Scan for the cell matching the given text and deliver its [x, y] coordinate at center. 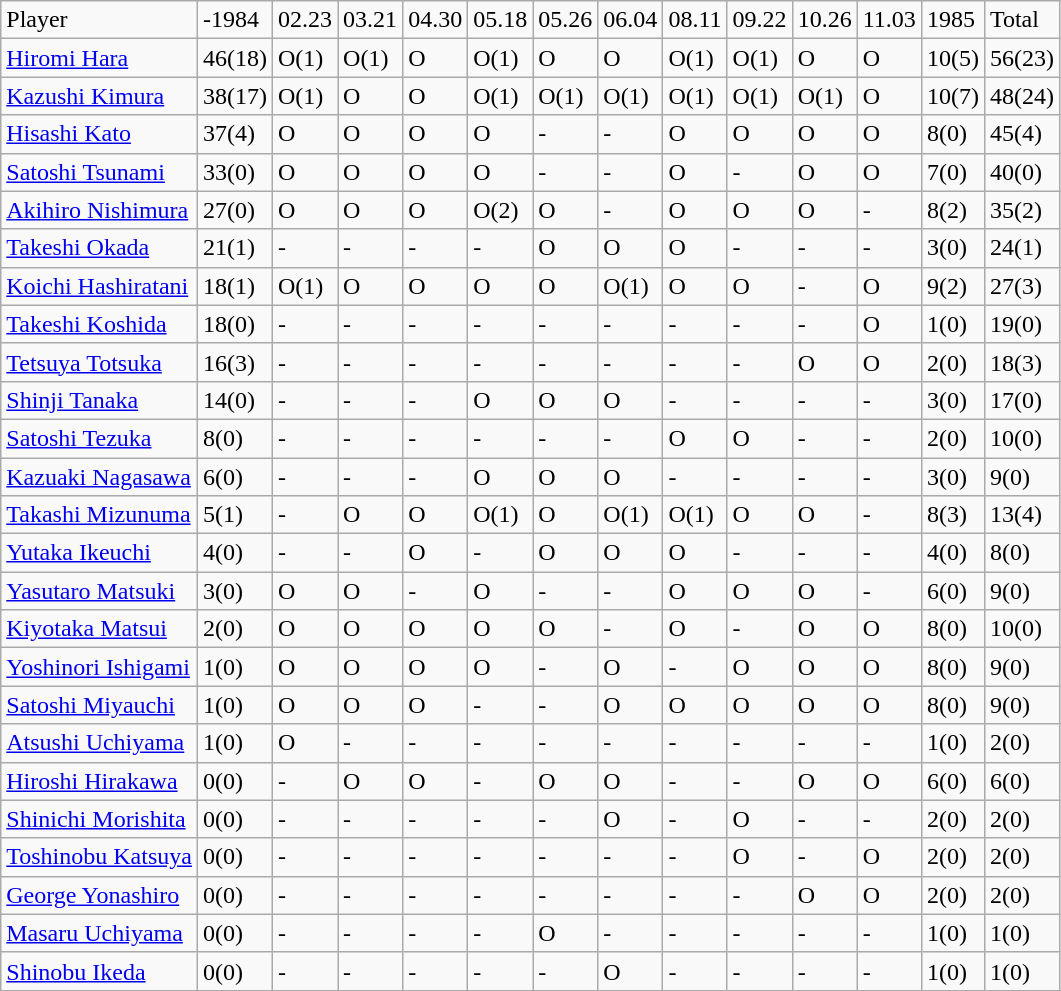
21(1) [234, 248]
Kazushi Kimura [100, 96]
Takeshi Okada [100, 248]
56(23) [1022, 58]
10(7) [952, 96]
14(0) [234, 400]
7(0) [952, 172]
05.26 [566, 20]
1985 [952, 20]
48(24) [1022, 96]
02.23 [306, 20]
16(3) [234, 362]
Yoshinori Ishigami [100, 667]
Masaru Uchiyama [100, 933]
19(0) [1022, 324]
35(2) [1022, 210]
-1984 [234, 20]
Satoshi Tsunami [100, 172]
18(3) [1022, 362]
George Yonashiro [100, 895]
08.11 [695, 20]
8(2) [952, 210]
Takashi Mizunuma [100, 515]
03.21 [370, 20]
37(4) [234, 134]
Shinichi Morishita [100, 819]
09.22 [760, 20]
10.26 [824, 20]
05.18 [500, 20]
17(0) [1022, 400]
Hisashi Kato [100, 134]
Takeshi Koshida [100, 324]
Shinji Tanaka [100, 400]
Atsushi Uchiyama [100, 743]
38(17) [234, 96]
5(1) [234, 515]
18(0) [234, 324]
27(3) [1022, 286]
Satoshi Miyauchi [100, 705]
Satoshi Tezuka [100, 438]
11.03 [889, 20]
06.04 [630, 20]
27(0) [234, 210]
Kazuaki Nagasawa [100, 477]
Player [100, 20]
24(1) [1022, 248]
O(2) [500, 210]
Koichi Hashiratani [100, 286]
18(1) [234, 286]
Akihiro Nishimura [100, 210]
Total [1022, 20]
Hiromi Hara [100, 58]
Kiyotaka Matsui [100, 629]
13(4) [1022, 515]
Yasutaro Matsuki [100, 591]
04.30 [436, 20]
8(3) [952, 515]
33(0) [234, 172]
Tetsuya Totsuka [100, 362]
9(2) [952, 286]
Toshinobu Katsuya [100, 857]
Shinobu Ikeda [100, 971]
10(5) [952, 58]
Hiroshi Hirakawa [100, 781]
45(4) [1022, 134]
46(18) [234, 58]
40(0) [1022, 172]
Yutaka Ikeuchi [100, 553]
